Scan for the cell matching the given text and deliver its (x, y) coordinate at center. 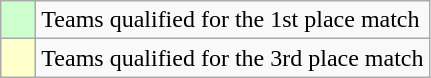
Teams qualified for the 3rd place match (232, 58)
Teams qualified for the 1st place match (232, 20)
